Output the (X, Y) coordinate of the center of the cell containing the given text.  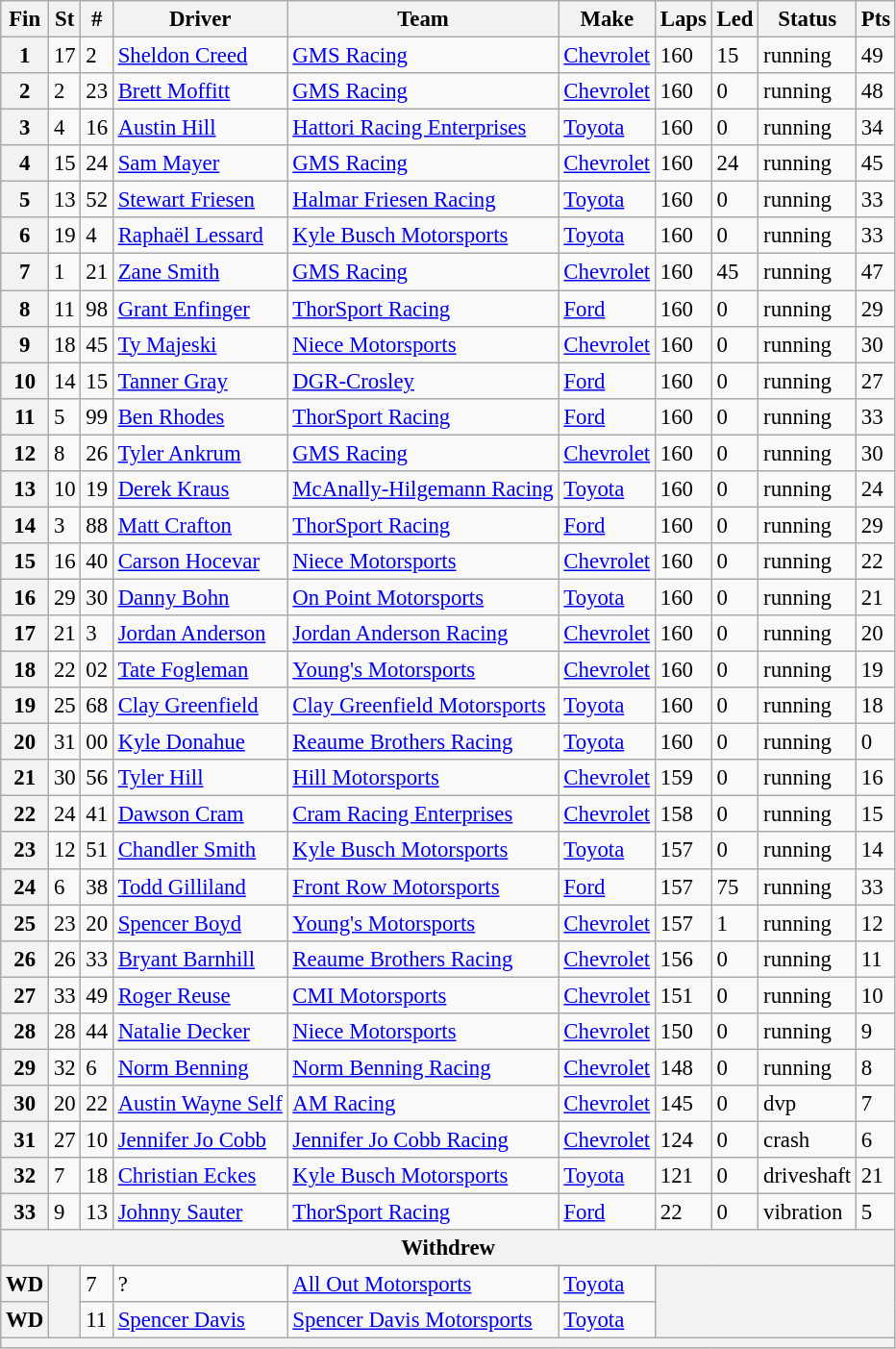
Grant Enfinger (200, 309)
98 (96, 309)
151 (683, 995)
Spencer Boyd (200, 923)
48 (875, 91)
34 (875, 128)
Hattori Racing Enterprises (423, 128)
Danny Bohn (200, 597)
CMI Motorsports (423, 995)
88 (96, 525)
Sheldon Creed (200, 56)
Derek Kraus (200, 489)
Norm Benning (200, 1067)
148 (683, 1067)
Tyler Ankrum (200, 453)
Halmar Friesen Racing (423, 200)
121 (683, 1176)
Roger Reuse (200, 995)
Spencer Davis (200, 1320)
Tanner Gray (200, 381)
DGR-Crosley (423, 381)
52 (96, 200)
Fin (25, 19)
99 (96, 416)
Raphaël Lessard (200, 236)
On Point Motorsports (423, 597)
Stewart Friesen (200, 200)
AM Racing (423, 1104)
44 (96, 1032)
145 (683, 1104)
Natalie Decker (200, 1032)
Cram Racing Enterprises (423, 814)
Johnny Sauter (200, 1212)
Austin Wayne Self (200, 1104)
158 (683, 814)
Zane Smith (200, 272)
56 (96, 778)
47 (875, 272)
51 (96, 851)
Status (808, 19)
02 (96, 670)
68 (96, 706)
Sam Mayer (200, 163)
Bryant Barnhill (200, 959)
38 (96, 887)
Led (734, 19)
All Out Motorsports (423, 1285)
Withdrew (448, 1248)
Norm Benning Racing (423, 1067)
Jennifer Jo Cobb Racing (423, 1139)
Jennifer Jo Cobb (200, 1139)
Chandler Smith (200, 851)
Carson Hocevar (200, 562)
Tyler Hill (200, 778)
Jordan Anderson Racing (423, 634)
150 (683, 1032)
St (65, 19)
Pts (875, 19)
40 (96, 562)
Hill Motorsports (423, 778)
Austin Hill (200, 128)
dvp (808, 1104)
Team (423, 19)
Christian Eckes (200, 1176)
Kyle Donahue (200, 742)
driveshaft (808, 1176)
Dawson Cram (200, 814)
Brett Moffitt (200, 91)
? (200, 1285)
124 (683, 1139)
Spencer Davis Motorsports (423, 1320)
Jordan Anderson (200, 634)
Make (607, 19)
# (96, 19)
Ben Rhodes (200, 416)
Clay Greenfield (200, 706)
Matt Crafton (200, 525)
McAnally-Hilgemann Racing (423, 489)
159 (683, 778)
Front Row Motorsports (423, 887)
156 (683, 959)
crash (808, 1139)
Todd Gilliland (200, 887)
Clay Greenfield Motorsports (423, 706)
75 (734, 887)
Laps (683, 19)
00 (96, 742)
vibration (808, 1212)
Tate Fogleman (200, 670)
41 (96, 814)
Driver (200, 19)
Ty Majeski (200, 344)
